Capture the cell that displays the provided text and extract its [x, y] central coordinate. 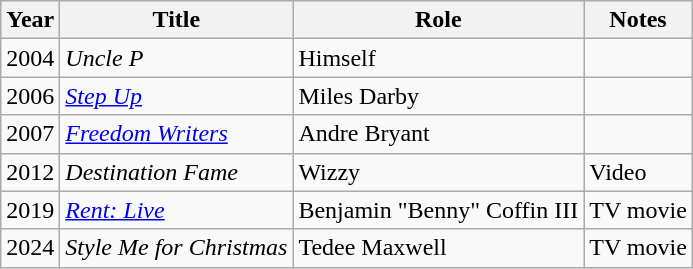
Year [30, 20]
Andre Bryant [438, 134]
2007 [30, 134]
2024 [30, 248]
2012 [30, 172]
Himself [438, 58]
Step Up [176, 96]
Uncle P [176, 58]
2004 [30, 58]
Rent: Live [176, 210]
2006 [30, 96]
Notes [638, 20]
2019 [30, 210]
Video [638, 172]
Tedee Maxwell [438, 248]
Destination Fame [176, 172]
Benjamin "Benny" Coffin III [438, 210]
Title [176, 20]
Freedom Writers [176, 134]
Style Me for Christmas [176, 248]
Miles Darby [438, 96]
Role [438, 20]
Wizzy [438, 172]
